Scan for the cell matching the given text and deliver its (x, y) coordinate at center. 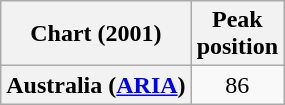
Peakposition (237, 34)
Chart (2001) (96, 34)
Australia (ARIA) (96, 85)
86 (237, 85)
